Output the [X, Y] coordinate of the center of the cell containing the given text.  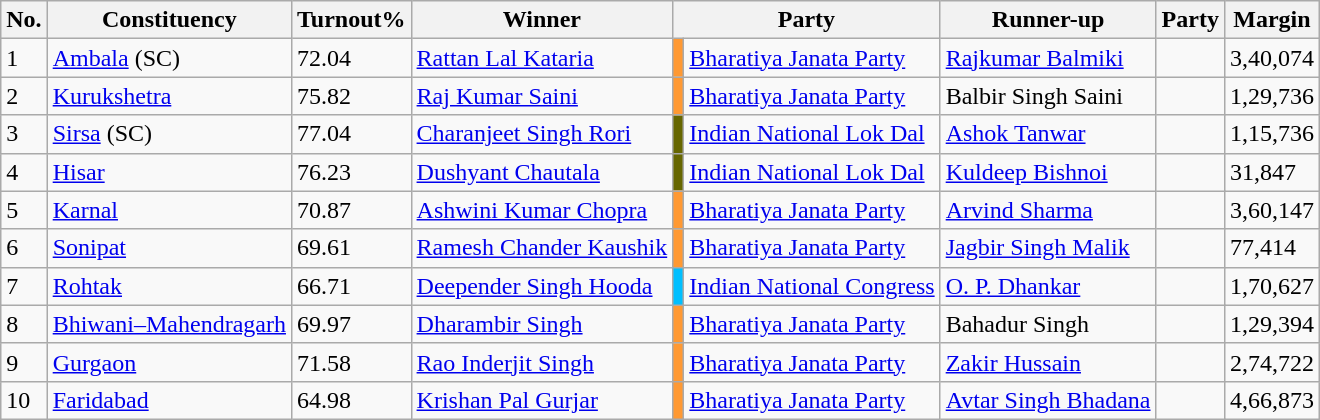
7 [24, 286]
10 [24, 400]
77,414 [1272, 248]
Arvind Sharma [1048, 210]
Rattan Lal Kataria [542, 58]
Karnal [169, 210]
75.82 [351, 96]
5 [24, 210]
Runner-up [1048, 20]
1,70,627 [1272, 286]
O. P. Dhankar [1048, 286]
Zakir Hussain [1048, 362]
1,29,736 [1272, 96]
69.61 [351, 248]
77.04 [351, 134]
Charanjeet Singh Rori [542, 134]
1 [24, 58]
Kurukshetra [169, 96]
Bahadur Singh [1048, 324]
Krishan Pal Gurjar [542, 400]
Sirsa (SC) [169, 134]
1,15,736 [1272, 134]
71.58 [351, 362]
64.98 [351, 400]
31,847 [1272, 172]
3,40,074 [1272, 58]
66.71 [351, 286]
6 [24, 248]
69.97 [351, 324]
3 [24, 134]
Indian National Congress [812, 286]
Raj Kumar Saini [542, 96]
Avtar Singh Bhadana [1048, 400]
Constituency [169, 20]
Turnout% [351, 20]
70.87 [351, 210]
Winner [542, 20]
Ashwini Kumar Chopra [542, 210]
Rao Inderjit Singh [542, 362]
8 [24, 324]
4 [24, 172]
Margin [1272, 20]
4,66,873 [1272, 400]
Rajkumar Balmiki [1048, 58]
Hisar [169, 172]
Gurgaon [169, 362]
2,74,722 [1272, 362]
Ramesh Chander Kaushik [542, 248]
Deepender Singh Hooda [542, 286]
Balbir Singh Saini [1048, 96]
76.23 [351, 172]
9 [24, 362]
Ambala (SC) [169, 58]
3,60,147 [1272, 210]
72.04 [351, 58]
Jagbir Singh Malik [1048, 248]
Kuldeep Bishnoi [1048, 172]
Bhiwani–Mahendragarh [169, 324]
2 [24, 96]
Sonipat [169, 248]
No. [24, 20]
Rohtak [169, 286]
Faridabad [169, 400]
Dushyant Chautala [542, 172]
Ashok Tanwar [1048, 134]
Dharambir Singh [542, 324]
1,29,394 [1272, 324]
